Detect which cell encompasses the target text, then output its [X, Y] center coordinate. 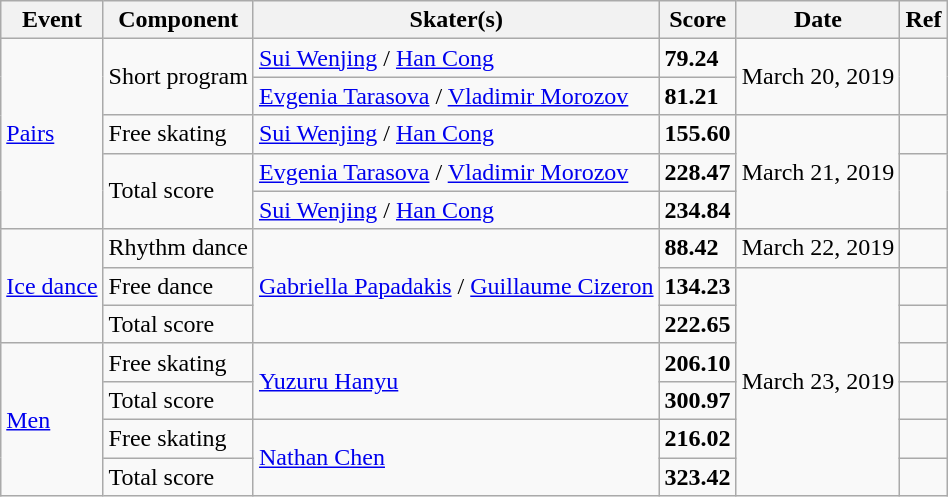
Nathan Chen [456, 457]
March 20, 2019 [818, 77]
Ref [924, 20]
Component [178, 20]
Free dance [178, 286]
228.47 [698, 172]
81.21 [698, 96]
Score [698, 20]
222.65 [698, 324]
Rhythm dance [178, 248]
300.97 [698, 400]
79.24 [698, 58]
Event [52, 20]
Short program [178, 77]
134.23 [698, 286]
206.10 [698, 362]
Date [818, 20]
155.60 [698, 134]
323.42 [698, 477]
88.42 [698, 248]
March 22, 2019 [818, 248]
March 23, 2019 [818, 381]
Yuzuru Hanyu [456, 381]
Men [52, 419]
March 21, 2019 [818, 172]
216.02 [698, 438]
Skater(s) [456, 20]
Ice dance [52, 286]
Pairs [52, 134]
234.84 [698, 210]
Gabriella Papadakis / Guillaume Cizeron [456, 286]
